Find where the given text appears and provide that cell's center as [X, Y] coordinate. 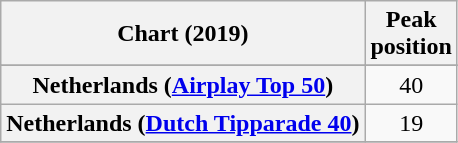
19 [411, 123]
Chart (2019) [183, 34]
Netherlands (Airplay Top 50) [183, 85]
Peakposition [411, 34]
Netherlands (Dutch Tipparade 40) [183, 123]
40 [411, 85]
